Return the (X, Y) coordinate for the center point of the cell that contains the specified text.  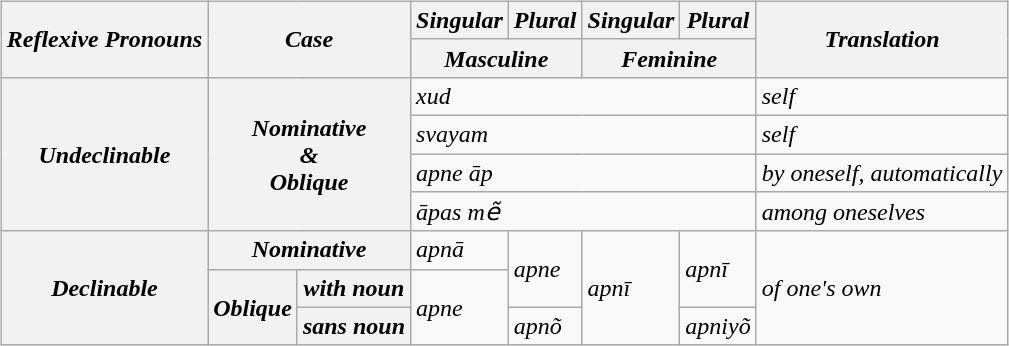
by oneself, automatically (882, 173)
Undeclinable (104, 154)
apne āp (584, 173)
xud (584, 96)
svayam (584, 134)
Masculine (497, 58)
of one's own (882, 288)
sans noun (354, 326)
apniyõ (718, 326)
Case (310, 39)
with noun (354, 288)
Nominative&Oblique (310, 154)
Feminine (669, 58)
Translation (882, 39)
Declinable (104, 288)
Reflexive Pronouns (104, 39)
āpas mẽ (584, 212)
apnā (460, 250)
Oblique (253, 307)
Nominative (310, 250)
among oneselves (882, 212)
apnõ (545, 326)
